Pinpoint the cell where the given text exists, returning its [X, Y] midpoint coordinate. 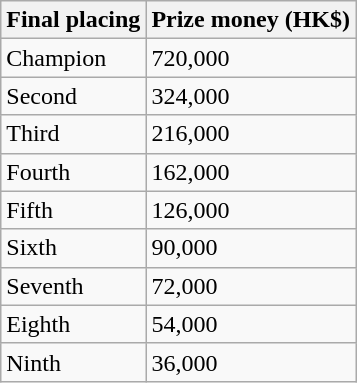
Second [74, 96]
90,000 [251, 248]
36,000 [251, 362]
126,000 [251, 210]
Sixth [74, 248]
Ninth [74, 362]
162,000 [251, 172]
Fourth [74, 172]
324,000 [251, 96]
Champion [74, 58]
Eighth [74, 324]
72,000 [251, 286]
Fifth [74, 210]
54,000 [251, 324]
216,000 [251, 134]
720,000 [251, 58]
Seventh [74, 286]
Final placing [74, 20]
Third [74, 134]
Prize money (HK$) [251, 20]
